Scan for the cell matching the given text and deliver its (x, y) coordinate at center. 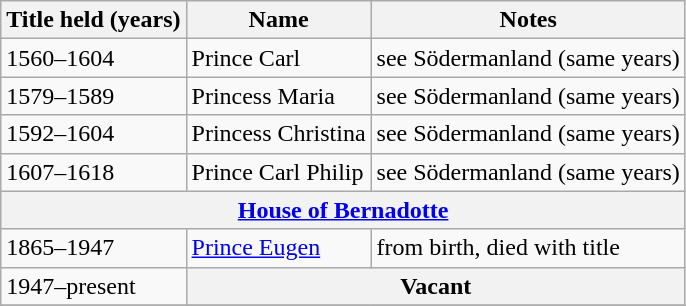
1560–1604 (94, 58)
1947–present (94, 286)
Princess Christina (278, 134)
Princess Maria (278, 96)
Notes (528, 20)
from birth, died with title (528, 248)
Name (278, 20)
1579–1589 (94, 96)
Vacant (436, 286)
Prince Carl Philip (278, 172)
1592–1604 (94, 134)
1865–1947 (94, 248)
House of Bernadotte (344, 210)
Prince Carl (278, 58)
1607–1618 (94, 172)
Prince Eugen (278, 248)
Title held (years) (94, 20)
